Search for the cell housing the specified text and yield its [x, y] center coordinate. 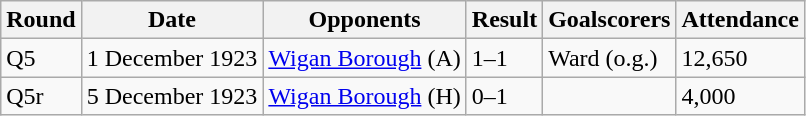
Date [172, 20]
4,000 [740, 96]
Result [504, 20]
12,650 [740, 58]
5 December 1923 [172, 96]
Wigan Borough (H) [364, 96]
Q5 [41, 58]
Q5r [41, 96]
Opponents [364, 20]
Ward (o.g.) [610, 58]
1 December 1923 [172, 58]
1–1 [504, 58]
Goalscorers [610, 20]
0–1 [504, 96]
Attendance [740, 20]
Round [41, 20]
Wigan Borough (A) [364, 58]
